Capture the cell that displays the provided text and extract its (X, Y) central coordinate. 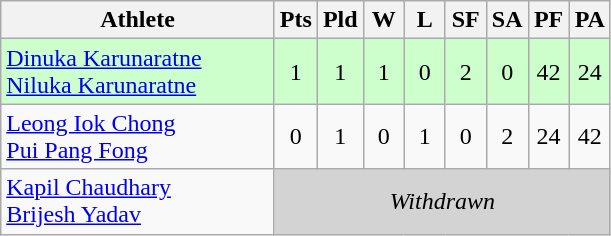
SA (507, 20)
Athlete (138, 20)
Leong Iok Chong Pui Pang Fong (138, 136)
L (424, 20)
PA (590, 20)
Withdrawn (442, 202)
PF (548, 20)
W (384, 20)
SF (466, 20)
Dinuka Karunaratne Niluka Karunaratne (138, 72)
Kapil Chaudhary Brijesh Yadav (138, 202)
Pts (296, 20)
Pld (340, 20)
